Return the [x, y] coordinate for the center point of the cell that contains the specified text.  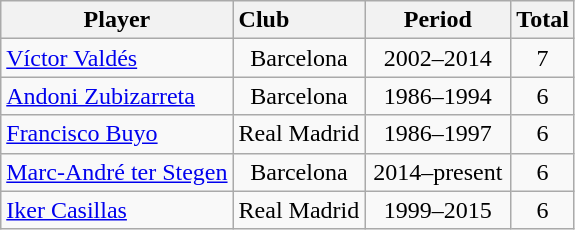
Víctor Valdés [117, 58]
Andoni Zubizarreta [117, 96]
2014–present [438, 172]
Total [543, 20]
1986–1994 [438, 96]
7 [543, 58]
2002–2014 [438, 58]
Period [438, 20]
Club [299, 20]
Iker Casillas [117, 210]
Francisco Buyo [117, 134]
1986–1997 [438, 134]
1999–2015 [438, 210]
Marc-André ter Stegen [117, 172]
Player [117, 20]
